Provide the (X, Y) coordinate of the cell's center where the given text is located.  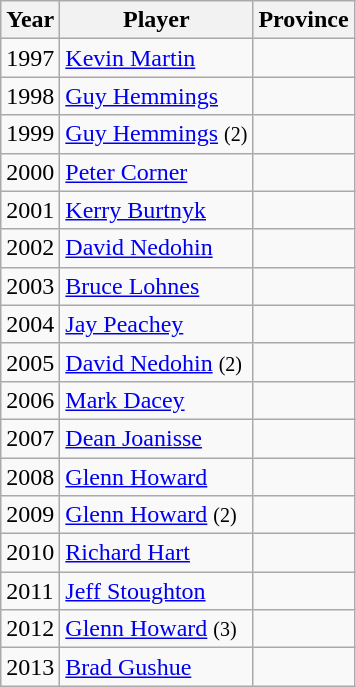
1998 (30, 96)
Province (304, 20)
Dean Joanisse (156, 438)
Bruce Lohnes (156, 286)
1997 (30, 58)
2007 (30, 438)
2006 (30, 400)
2003 (30, 286)
Glenn Howard (156, 477)
Jay Peachey (156, 324)
2011 (30, 591)
Peter Corner (156, 172)
David Nedohin (2) (156, 362)
Brad Gushue (156, 667)
2009 (30, 515)
Kevin Martin (156, 58)
Glenn Howard (2) (156, 515)
David Nedohin (156, 248)
2001 (30, 210)
2002 (30, 248)
2000 (30, 172)
Year (30, 20)
Jeff Stoughton (156, 591)
2008 (30, 477)
2004 (30, 324)
Mark Dacey (156, 400)
2010 (30, 553)
2013 (30, 667)
Player (156, 20)
1999 (30, 134)
Guy Hemmings (156, 96)
Kerry Burtnyk (156, 210)
Richard Hart (156, 553)
Glenn Howard (3) (156, 629)
Guy Hemmings (2) (156, 134)
2005 (30, 362)
2012 (30, 629)
